From the cell containing the given text, extract its center point as [x, y] coordinate. 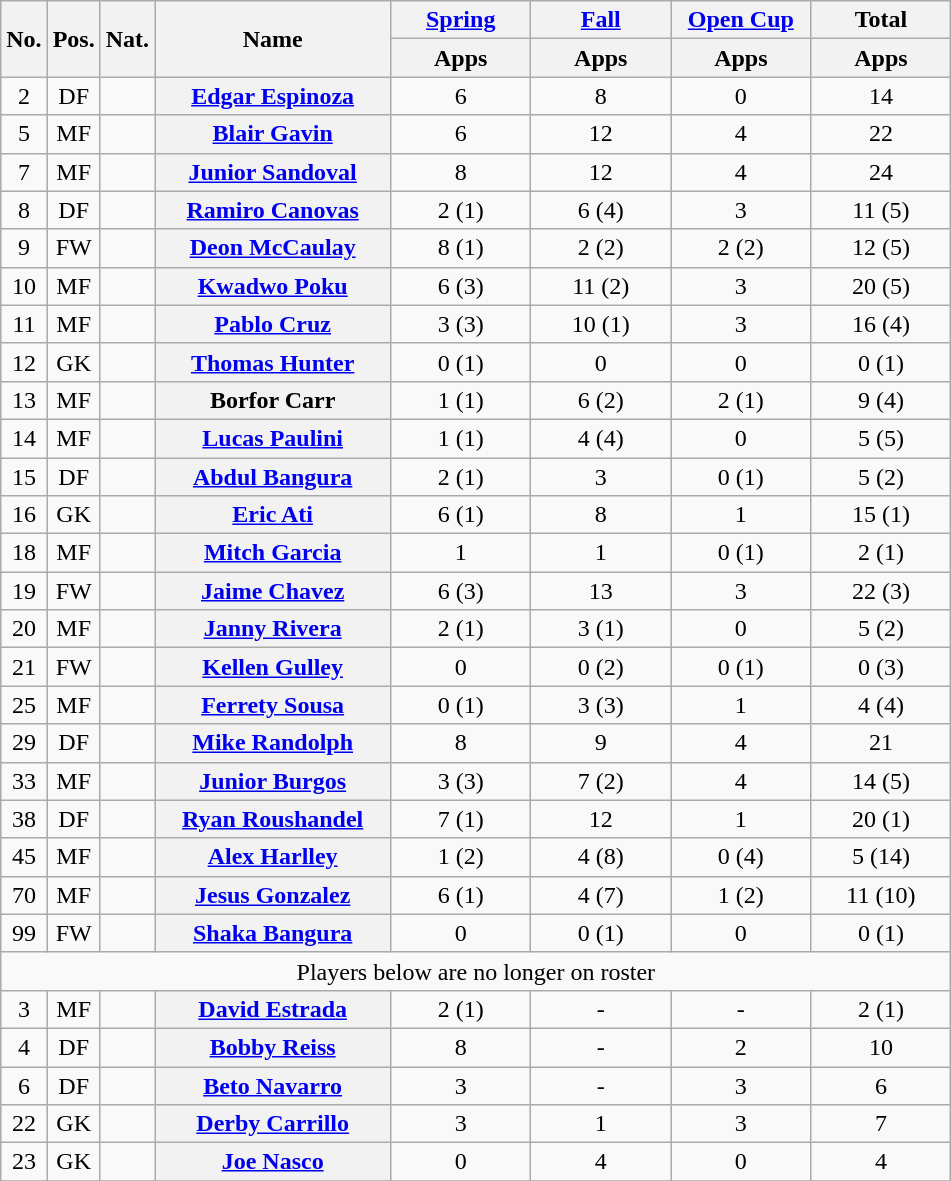
15 [24, 477]
18 [24, 553]
No. [24, 39]
3 (1) [601, 629]
5 (14) [881, 857]
Total [881, 20]
33 [24, 781]
29 [24, 743]
Bobby Reiss [273, 1047]
Edgar Espinoza [273, 96]
Ryan Roushandel [273, 819]
Mitch Garcia [273, 553]
Eric Ati [273, 515]
4 (8) [601, 857]
22 (3) [881, 591]
0 (2) [601, 667]
11 (5) [881, 210]
Jesus Gonzalez [273, 895]
Players below are no longer on roster [476, 971]
7 (2) [601, 781]
Fall [601, 20]
45 [24, 857]
Pos. [74, 39]
Joe Nasco [273, 1162]
Janny Rivera [273, 629]
70 [24, 895]
20 (1) [881, 819]
4 (7) [601, 895]
Borfor Carr [273, 400]
Pablo Cruz [273, 324]
Name [273, 39]
11 [24, 324]
Lucas Paulini [273, 438]
Beto Navarro [273, 1085]
7 (1) [461, 819]
Derby Carrillo [273, 1124]
0 (4) [741, 857]
14 (5) [881, 781]
5 (5) [881, 438]
Abdul Bangura [273, 477]
16 (4) [881, 324]
25 [24, 705]
8 (1) [461, 248]
Ferrety Sousa [273, 705]
Alex Harlley [273, 857]
10 (1) [601, 324]
Spring [461, 20]
20 [24, 629]
David Estrada [273, 1009]
Deon McCaulay [273, 248]
Thomas Hunter [273, 362]
11 (10) [881, 895]
Junior Burgos [273, 781]
23 [24, 1162]
19 [24, 591]
6 (4) [601, 210]
99 [24, 933]
Jaime Chavez [273, 591]
Open Cup [741, 20]
11 (2) [601, 286]
12 (5) [881, 248]
15 (1) [881, 515]
20 (5) [881, 286]
5 [24, 134]
Kellen Gulley [273, 667]
Ramiro Canovas [273, 210]
0 (3) [881, 667]
38 [24, 819]
Shaka Bangura [273, 933]
Blair Gavin [273, 134]
Mike Randolph [273, 743]
16 [24, 515]
24 [881, 172]
Kwadwo Poku [273, 286]
Nat. [127, 39]
9 (4) [881, 400]
Junior Sandoval [273, 172]
6 (2) [601, 400]
